Output the (x, y) coordinate of the center of the cell containing the given text.  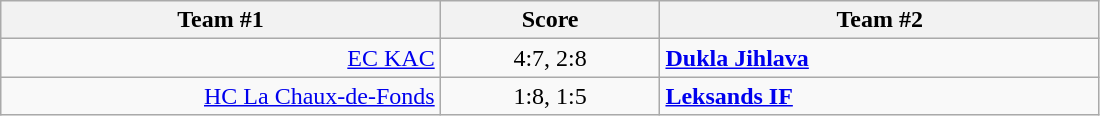
Dukla Jihlava (880, 58)
Team #1 (220, 20)
EC KAC (220, 58)
Score (550, 20)
Leksands IF (880, 96)
4:7, 2:8 (550, 58)
1:8, 1:5 (550, 96)
HC La Chaux-de-Fonds (220, 96)
Team #2 (880, 20)
